Return [x, y] of the center of cell containing provided text 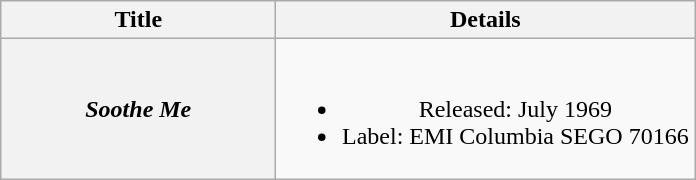
Soothe Me [138, 109]
Details [486, 20]
Released: July 1969Label: EMI Columbia SEGO 70166 [486, 109]
Title [138, 20]
